Capture the cell that displays the provided text and extract its [x, y] central coordinate. 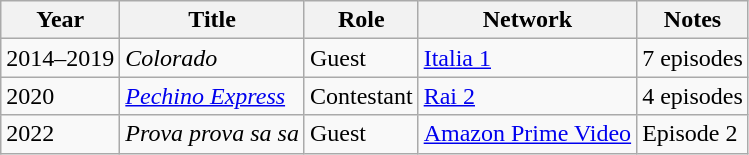
7 episodes [693, 58]
Amazon Prime Video [527, 134]
2020 [60, 96]
Colorado [212, 58]
Contestant [361, 96]
Episode 2 [693, 134]
4 episodes [693, 96]
Network [527, 20]
Prova prova sa sa [212, 134]
Pechino Express [212, 96]
2022 [60, 134]
Year [60, 20]
Notes [693, 20]
Italia 1 [527, 58]
Title [212, 20]
Role [361, 20]
2014–2019 [60, 58]
Rai 2 [527, 96]
